Pinpoint the cell where the given text exists, returning its (X, Y) midpoint coordinate. 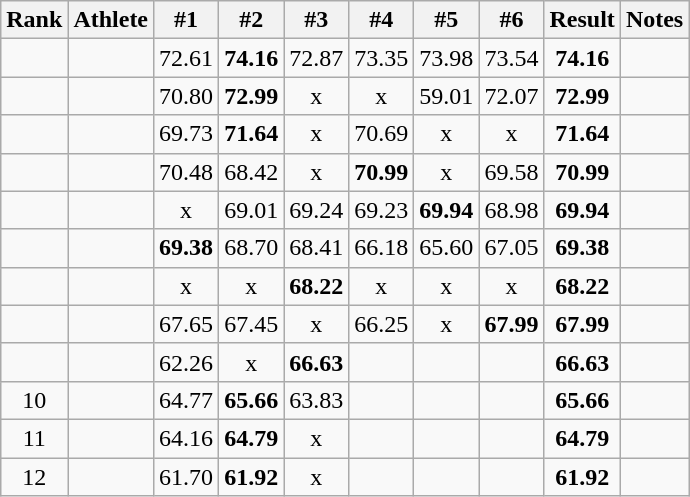
70.80 (186, 96)
10 (34, 400)
67.05 (512, 248)
68.42 (252, 172)
Result (582, 20)
73.54 (512, 58)
61.70 (186, 477)
68.70 (252, 248)
64.77 (186, 400)
72.61 (186, 58)
12 (34, 477)
69.58 (512, 172)
66.18 (382, 248)
#6 (512, 20)
68.98 (512, 210)
#4 (382, 20)
Rank (34, 20)
69.01 (252, 210)
69.73 (186, 134)
67.45 (252, 324)
70.48 (186, 172)
69.23 (382, 210)
#5 (446, 20)
#1 (186, 20)
73.98 (446, 58)
#3 (316, 20)
66.25 (382, 324)
73.35 (382, 58)
72.07 (512, 96)
70.69 (382, 134)
11 (34, 438)
64.16 (186, 438)
59.01 (446, 96)
72.87 (316, 58)
68.41 (316, 248)
67.65 (186, 324)
#2 (252, 20)
Athlete (111, 20)
62.26 (186, 362)
65.60 (446, 248)
69.24 (316, 210)
63.83 (316, 400)
Notes (654, 20)
